Determine the [X, Y] coordinate at the center of the cell enclosing the given text.  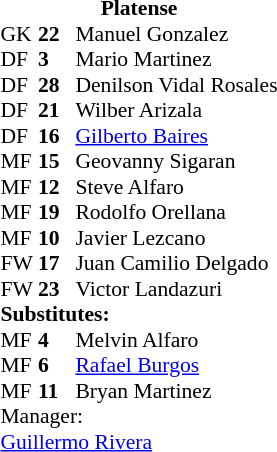
11 [57, 390]
Mario Martinez [176, 59]
Victor Landazuri [176, 288]
4 [57, 339]
Substitutes: [138, 314]
12 [57, 186]
Denilson Vidal Rosales [176, 84]
23 [57, 288]
Wilber Arizala [176, 110]
Geovanny Sigaran [176, 161]
Rodolfo Orellana [176, 212]
6 [57, 365]
Melvin Alfaro [176, 339]
Juan Camilio Delgado [176, 263]
Rafael Burgos [176, 365]
15 [57, 161]
17 [57, 263]
3 [57, 59]
21 [57, 110]
GK [19, 33]
19 [57, 212]
10 [57, 237]
Steve Alfaro [176, 186]
28 [57, 84]
Manuel Gonzalez [176, 33]
Manager: [138, 416]
Gilberto Baires [176, 135]
Bryan Martinez [176, 390]
Javier Lezcano [176, 237]
16 [57, 135]
22 [57, 33]
